From the cell containing the given text, extract its center point as (x, y) coordinate. 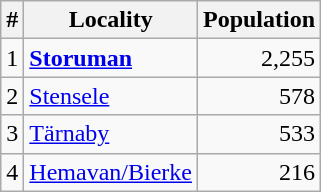
533 (258, 134)
Hemavan/Bierke (111, 172)
578 (258, 96)
1 (12, 58)
4 (12, 172)
Storuman (111, 58)
# (12, 20)
216 (258, 172)
2,255 (258, 58)
Locality (111, 20)
Tärnaby (111, 134)
Stensele (111, 96)
Population (258, 20)
2 (12, 96)
3 (12, 134)
